Capture the cell that displays the provided text and extract its (x, y) central coordinate. 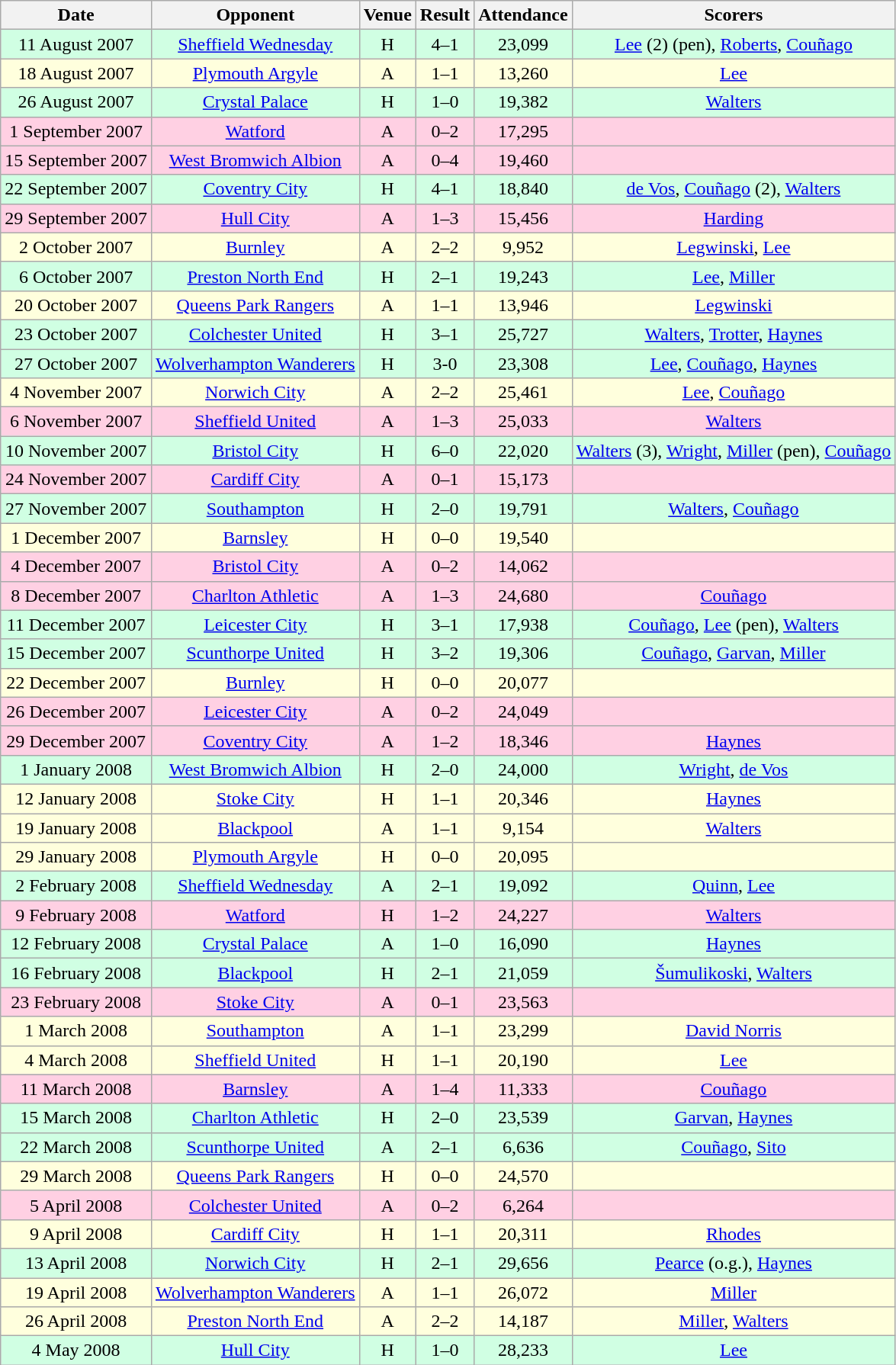
Miller, Walters (734, 1322)
8 December 2007 (76, 596)
4 March 2008 (76, 1060)
20,095 (523, 857)
11,333 (523, 1089)
22,020 (523, 451)
16,090 (523, 944)
26 December 2007 (76, 711)
19,791 (523, 509)
17,938 (523, 625)
19,540 (523, 538)
Date (76, 15)
29,656 (523, 1263)
17,295 (523, 131)
Walters, Couñago (734, 509)
20,190 (523, 1060)
1 January 2008 (76, 769)
27 October 2007 (76, 364)
24,227 (523, 915)
26 August 2007 (76, 102)
13 April 2008 (76, 1263)
Attendance (523, 15)
Lee, Miller (734, 276)
13,260 (523, 73)
Couñago, Garvan, Miller (734, 654)
Couñago, Sito (734, 1147)
Pearce (o.g.), Haynes (734, 1263)
24,000 (523, 769)
21,059 (523, 973)
23,299 (523, 1031)
20,346 (523, 798)
6 November 2007 (76, 422)
Lee, Couñago (734, 393)
22 September 2007 (76, 189)
5 April 2008 (76, 1205)
18 August 2007 (76, 73)
14,187 (523, 1322)
24,680 (523, 596)
19 January 2008 (76, 827)
Couñago, Lee (pen), Walters (734, 625)
9 April 2008 (76, 1234)
David Norris (734, 1031)
24,049 (523, 711)
0–4 (445, 160)
15 December 2007 (76, 654)
Result (445, 15)
26 April 2008 (76, 1322)
15,173 (523, 480)
9,952 (523, 247)
Šumulikoski, Walters (734, 973)
Walters (3), Wright, Miller (pen), Couñago (734, 451)
10 November 2007 (76, 451)
de Vos, Couñago (2), Walters (734, 189)
19 April 2008 (76, 1293)
25,461 (523, 393)
4 May 2008 (76, 1351)
26,072 (523, 1293)
1 March 2008 (76, 1031)
Miller (734, 1293)
29 March 2008 (76, 1176)
27 November 2007 (76, 509)
9 February 2008 (76, 915)
23 February 2008 (76, 1002)
16 February 2008 (76, 973)
3–2 (445, 654)
1 September 2007 (76, 131)
6 October 2007 (76, 276)
2 February 2008 (76, 886)
Legwinski (734, 305)
Wright, de Vos (734, 769)
11 March 2008 (76, 1089)
Lee (2) (pen), Roberts, Couñago (734, 44)
23 October 2007 (76, 334)
20,311 (523, 1234)
Harding (734, 218)
19,382 (523, 102)
Legwinski, Lee (734, 247)
18,840 (523, 189)
22 December 2007 (76, 682)
6,636 (523, 1147)
24,570 (523, 1176)
Quinn, Lee (734, 886)
1–4 (445, 1089)
19,092 (523, 886)
18,346 (523, 740)
11 August 2007 (76, 44)
15,456 (523, 218)
Venue (387, 15)
13,946 (523, 305)
12 February 2008 (76, 944)
4 November 2007 (76, 393)
23,563 (523, 1002)
Scorers (734, 15)
Walters, Trotter, Haynes (734, 334)
6,264 (523, 1205)
28,233 (523, 1351)
15 March 2008 (76, 1118)
20,077 (523, 682)
25,727 (523, 334)
2 October 2007 (76, 247)
29 December 2007 (76, 740)
22 March 2008 (76, 1147)
12 January 2008 (76, 798)
Garvan, Haynes (734, 1118)
19,243 (523, 276)
23,539 (523, 1118)
19,306 (523, 654)
20 October 2007 (76, 305)
19,460 (523, 160)
3-0 (445, 364)
24 November 2007 (76, 480)
Lee, Couñago, Haynes (734, 364)
1 December 2007 (76, 538)
29 September 2007 (76, 218)
Rhodes (734, 1234)
23,308 (523, 364)
29 January 2008 (76, 857)
14,062 (523, 567)
9,154 (523, 827)
15 September 2007 (76, 160)
25,033 (523, 422)
11 December 2007 (76, 625)
6–0 (445, 451)
23,099 (523, 44)
4 December 2007 (76, 567)
Opponent (255, 15)
